Determine the (X, Y) coordinate at the center of the cell enclosing the given text.  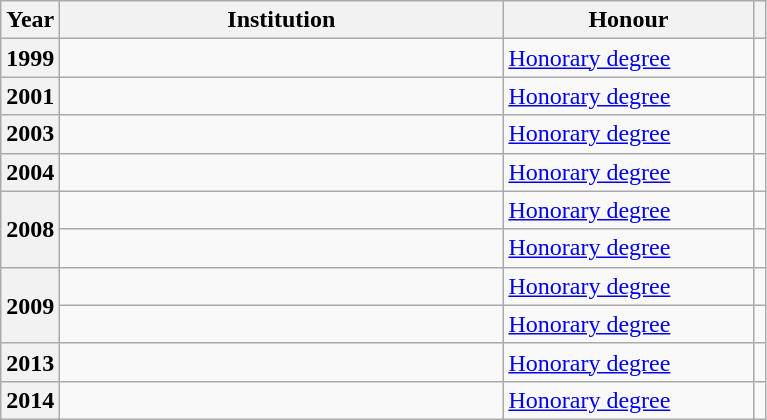
Institution (282, 20)
2014 (30, 400)
Honour (628, 20)
Year (30, 20)
2004 (30, 172)
2009 (30, 305)
2003 (30, 134)
2001 (30, 96)
1999 (30, 58)
2013 (30, 362)
2008 (30, 229)
